From the cell containing the given text, extract its center point as (X, Y) coordinate. 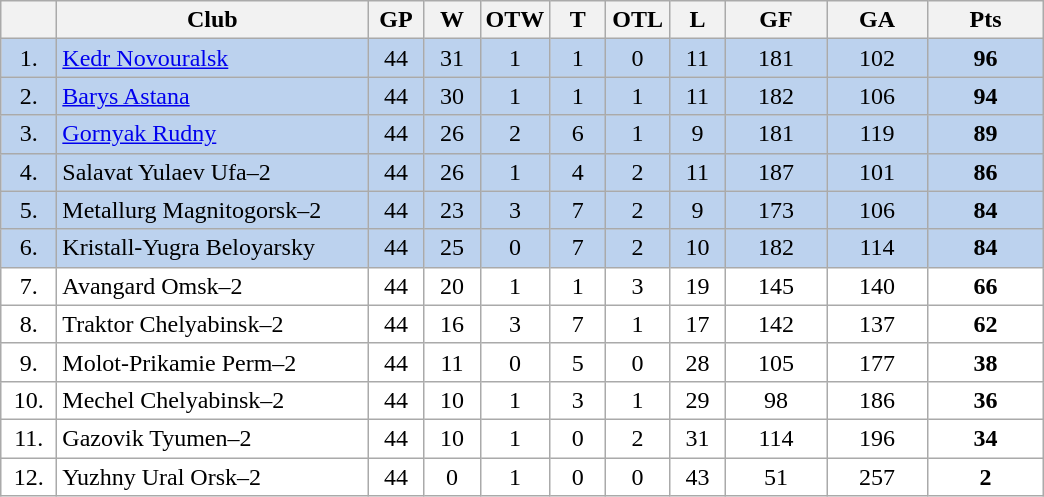
T (578, 20)
Barys Astana (212, 96)
25 (452, 248)
86 (986, 172)
GP (396, 20)
98 (776, 400)
16 (452, 324)
101 (876, 172)
5 (578, 362)
119 (876, 134)
20 (452, 286)
257 (876, 477)
Mechel Chelyabinsk–2 (212, 400)
142 (776, 324)
4 (578, 172)
102 (876, 58)
GF (776, 20)
2. (29, 96)
10. (29, 400)
196 (876, 438)
8. (29, 324)
30 (452, 96)
23 (452, 210)
43 (697, 477)
OTL (638, 20)
Avangard Omsk–2 (212, 286)
6 (578, 134)
Yuzhny Ural Orsk–2 (212, 477)
5. (29, 210)
96 (986, 58)
94 (986, 96)
51 (776, 477)
186 (876, 400)
38 (986, 362)
12. (29, 477)
4. (29, 172)
137 (876, 324)
Pts (986, 20)
173 (776, 210)
177 (876, 362)
1. (29, 58)
3. (29, 134)
36 (986, 400)
Kristall-Yugra Beloyarsky (212, 248)
Gazovik Tyumen–2 (212, 438)
Traktor Chelyabinsk–2 (212, 324)
6. (29, 248)
66 (986, 286)
17 (697, 324)
19 (697, 286)
W (452, 20)
89 (986, 134)
140 (876, 286)
Gornyak Rudny (212, 134)
29 (697, 400)
105 (776, 362)
Salavat Yulaev Ufa–2 (212, 172)
9. (29, 362)
62 (986, 324)
187 (776, 172)
Molot-Prikamie Perm–2 (212, 362)
Kedr Novouralsk (212, 58)
Club (212, 20)
7. (29, 286)
OTW (515, 20)
11. (29, 438)
Metallurg Magnitogorsk–2 (212, 210)
28 (697, 362)
L (697, 20)
34 (986, 438)
145 (776, 286)
GA (876, 20)
